Output the (x, y) coordinate of the center of the cell containing the given text.  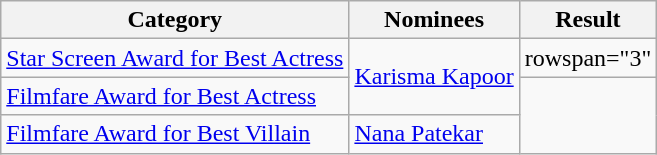
Nominees (434, 20)
Filmfare Award for Best Villain (175, 134)
Result (588, 20)
Star Screen Award for Best Actress (175, 58)
rowspan="3" (588, 58)
Category (175, 20)
Filmfare Award for Best Actress (175, 96)
Nana Patekar (434, 134)
Karisma Kapoor (434, 77)
